Capture the cell that displays the provided text and extract its (X, Y) central coordinate. 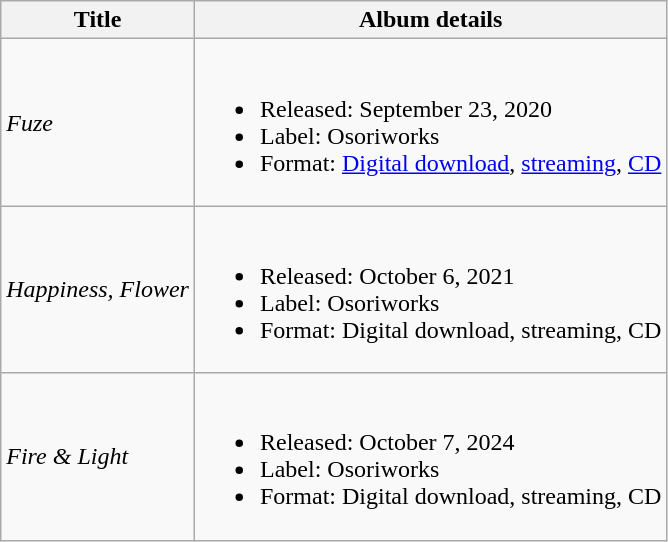
Released: October 7, 2024Label: OsoriworksFormat: Digital download, streaming, CD (430, 456)
Happiness, Flower (98, 290)
Fuze (98, 122)
Released: October 6, 2021Label: OsoriworksFormat: Digital download, streaming, CD (430, 290)
Title (98, 20)
Fire & Light (98, 456)
Album details (430, 20)
Released: September 23, 2020Label: OsoriworksFormat: Digital download, streaming, CD (430, 122)
